Locate the cell with the specified text and output its [x, y] center coordinate. 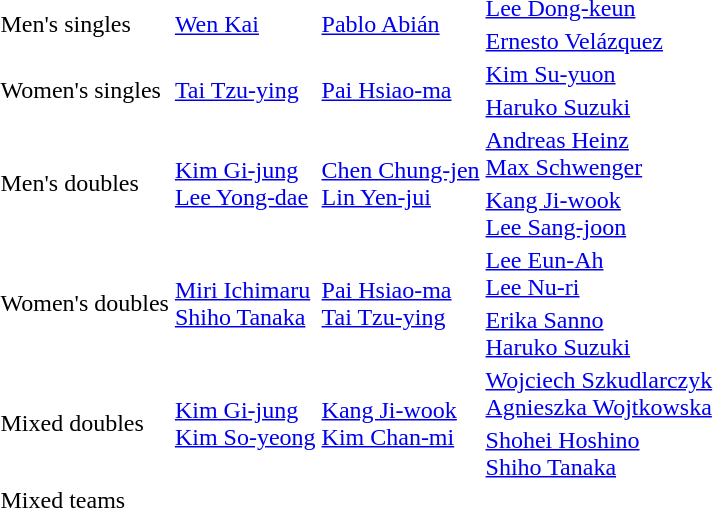
Miri Ichimaru Shiho Tanaka [245, 304]
Chen Chung-jen Lin Yen-jui [400, 184]
Tai Tzu-ying [245, 90]
Pai Hsiao-ma Tai Tzu-ying [400, 304]
Kang Ji-wook Kim Chan-mi [400, 424]
Kim Gi-jung Lee Yong-dae [245, 184]
Pai Hsiao-ma [400, 90]
Kim Gi-jung Kim So-yeong [245, 424]
